Identify which cell holds the provided text, then report its [X, Y] central coordinate. 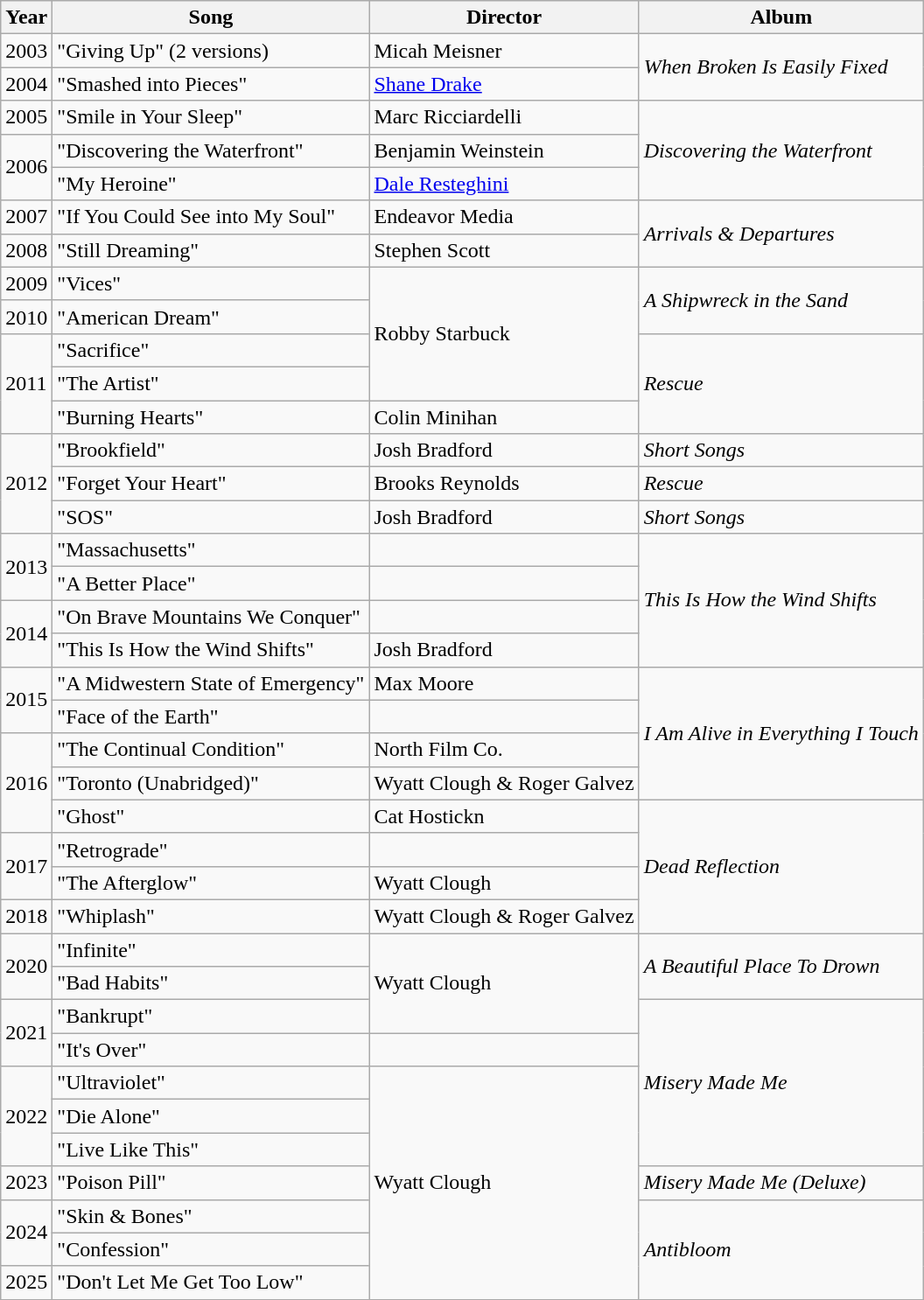
2009 [26, 283]
"Discovering the Waterfront" [211, 150]
"On Brave Mountains We Conquer" [211, 617]
2022 [26, 1116]
"Skin & Bones" [211, 1216]
2004 [26, 84]
2005 [26, 117]
Robby Starbuck [504, 333]
2017 [26, 866]
"Brookfield" [211, 451]
"Smashed into Pieces" [211, 84]
"Die Alone" [211, 1116]
Cat Hostickn [504, 816]
"This Is How the Wind Shifts" [211, 650]
"Poison Pill" [211, 1183]
2025 [26, 1283]
A Shipwreck in the Sand [780, 300]
"Forget Your Heart" [211, 484]
"Burning Hearts" [211, 417]
2011 [26, 383]
"It's Over" [211, 1050]
"Toronto (Unabridged)" [211, 783]
"Confession" [211, 1249]
"Vices" [211, 283]
"The Continual Condition" [211, 750]
Shane Drake [504, 84]
"Live Like This" [211, 1150]
Album [780, 17]
Max Moore [504, 683]
Song [211, 17]
Endeavor Media [504, 217]
"SOS" [211, 517]
2003 [26, 51]
2018 [26, 916]
"Whiplash" [211, 916]
Dale Resteghini [504, 184]
"Still Dreaming" [211, 250]
Antibloom [780, 1249]
"Retrograde" [211, 849]
2024 [26, 1233]
"Face of the Earth" [211, 716]
"Ultraviolet" [211, 1083]
"Smile in Your Sleep" [211, 117]
2008 [26, 250]
2006 [26, 167]
2007 [26, 217]
Director [504, 17]
"Sacrifice" [211, 350]
2020 [26, 966]
Misery Made Me (Deluxe) [780, 1183]
Misery Made Me [780, 1083]
"Infinite" [211, 949]
2012 [26, 484]
Colin Minihan [504, 417]
Benjamin Weinstein [504, 150]
"Bankrupt" [211, 1017]
"The Afterglow" [211, 883]
"Giving Up" (2 versions) [211, 51]
2010 [26, 317]
"Don't Let Me Get Too Low" [211, 1283]
Stephen Scott [504, 250]
2021 [26, 1033]
Micah Meisner [504, 51]
"My Heroine" [211, 184]
2016 [26, 783]
Brooks Reynolds [504, 484]
2014 [26, 633]
"If You Could See into My Soul" [211, 217]
2013 [26, 567]
Dead Reflection [780, 866]
"Massachusetts" [211, 550]
"A Midwestern State of Emergency" [211, 683]
"Bad Habits" [211, 983]
"Ghost" [211, 816]
I Am Alive in Everything I Touch [780, 733]
North Film Co. [504, 750]
"American Dream" [211, 317]
When Broken Is Easily Fixed [780, 67]
"A Better Place" [211, 584]
Year [26, 17]
2015 [26, 700]
This Is How the Wind Shifts [780, 600]
Discovering the Waterfront [780, 150]
A Beautiful Place To Drown [780, 966]
Arrivals & Departures [780, 234]
"The Artist" [211, 383]
2023 [26, 1183]
Marc Ricciardelli [504, 117]
